Extract the (x, y) coordinate from the center of the cell holding the provided text.  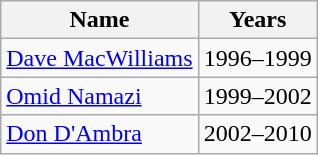
1996–1999 (258, 58)
Years (258, 20)
1999–2002 (258, 96)
Omid Namazi (100, 96)
2002–2010 (258, 134)
Dave MacWilliams (100, 58)
Name (100, 20)
Don D'Ambra (100, 134)
